Locate the cell with the specified text and output its [x, y] center coordinate. 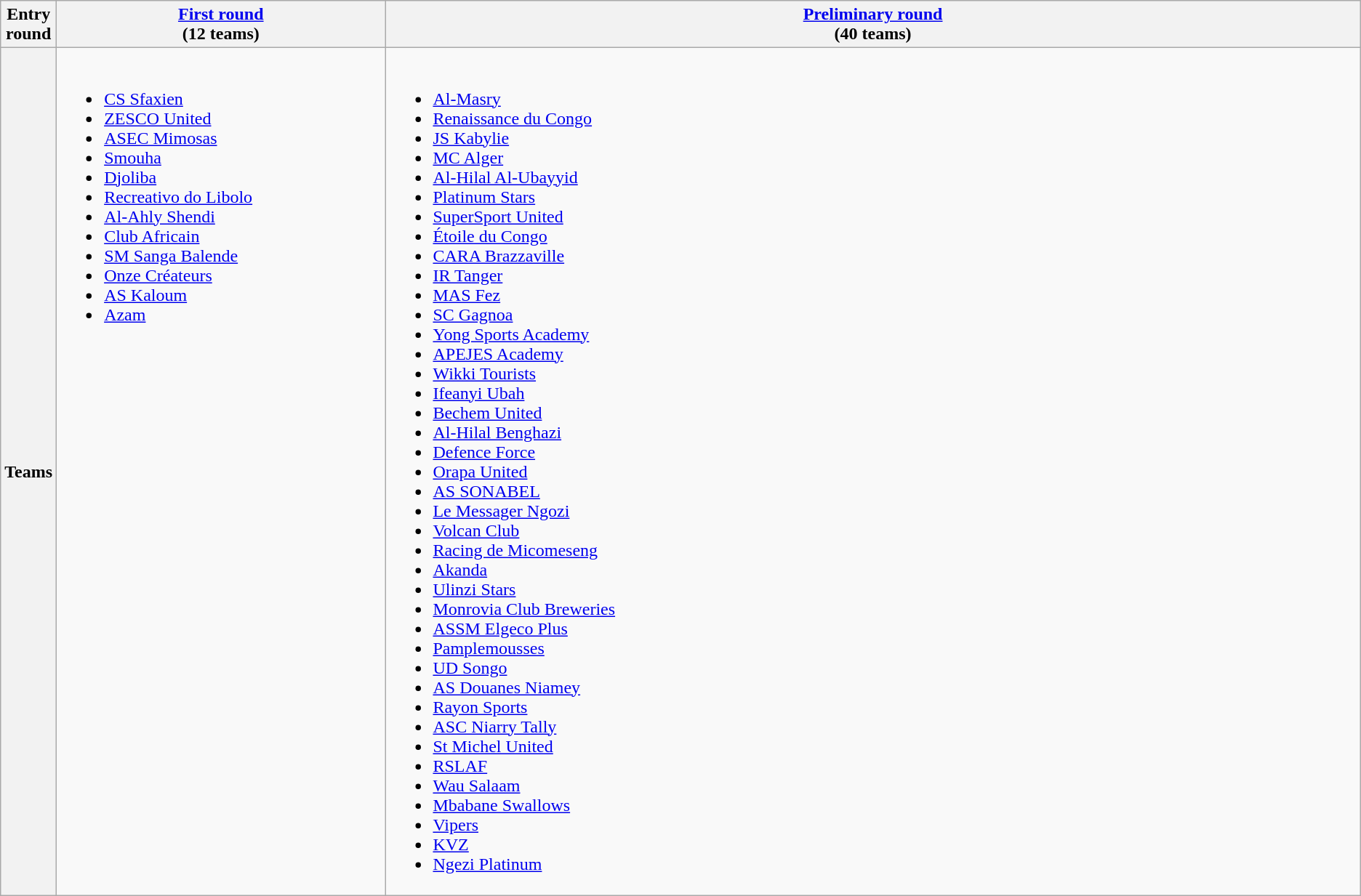
CS Sfaxien ZESCO United ASEC Mimosas Smouha Djoliba Recreativo do Libolo Al-Ahly Shendi Club Africain SM Sanga Balende Onze Créateurs AS Kaloum Azam [221, 472]
Teams [29, 472]
Entry round [29, 25]
Preliminary round(40 teams) [872, 25]
First round(12 teams) [221, 25]
